Output the [x, y] coordinate of the center of the cell containing the given text.  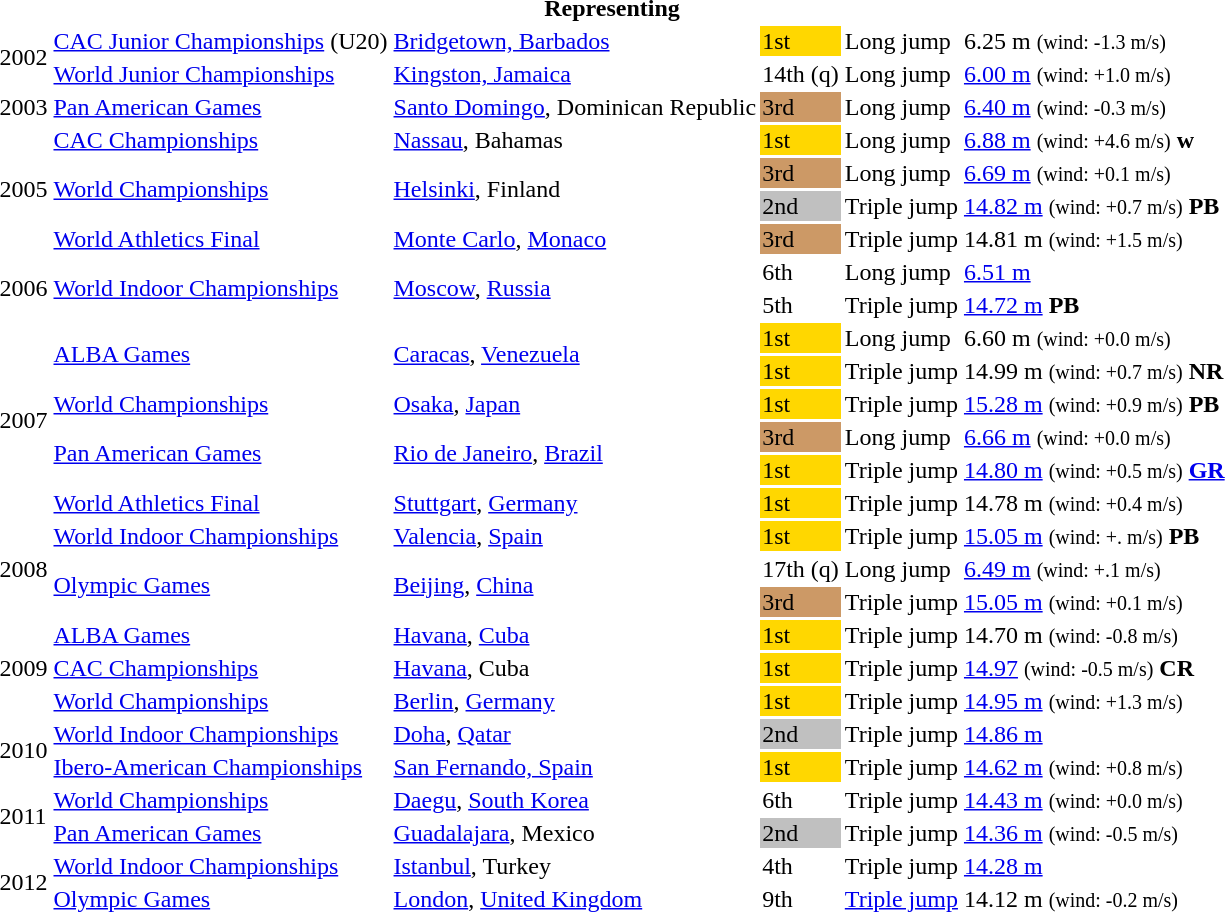
Stuttgart, Germany [575, 503]
17th (q) [801, 569]
Istanbul, Turkey [575, 866]
Beijing, China [575, 586]
Doha, Qatar [575, 734]
Moscow, Russia [575, 288]
World Junior Championships [220, 74]
Osaka, Japan [575, 404]
Daegu, South Korea [575, 800]
San Fernando, Spain [575, 767]
Guadalajara, Mexico [575, 833]
4th [801, 866]
Berlin, Germany [575, 701]
Monte Carlo, Monaco [575, 239]
14th (q) [801, 74]
Ibero-American Championships [220, 767]
Valencia, Spain [575, 536]
CAC Junior Championships (U20) [220, 41]
Olympic Games [220, 586]
Caracas, Venezuela [575, 354]
Bridgetown, Barbados [575, 41]
Rio de Janeiro, Brazil [575, 454]
5th [801, 305]
Santo Domingo, Dominican Republic [575, 107]
Nassau, Bahamas [575, 140]
Kingston, Jamaica [575, 74]
Helsinki, Finland [575, 190]
